Find where the given text appears and provide that cell's center as (X, Y) coordinate. 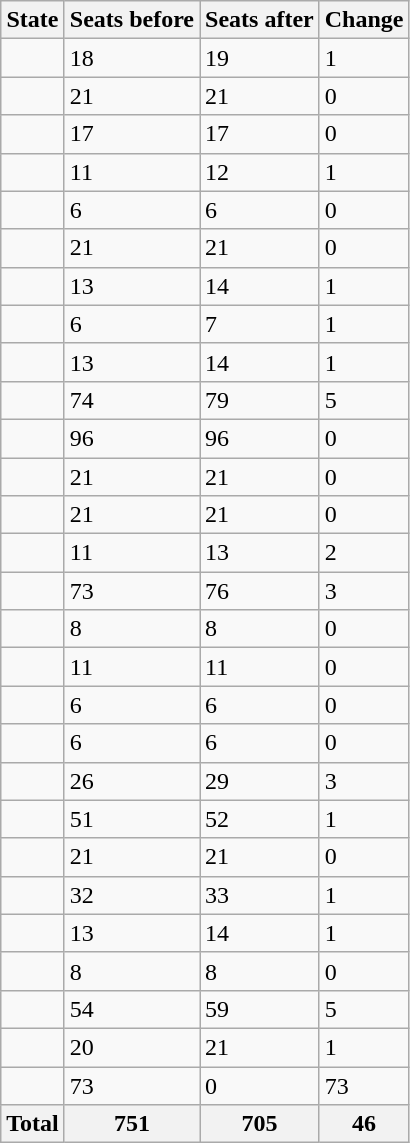
12 (260, 172)
18 (132, 58)
79 (260, 400)
2 (364, 553)
Seats after (260, 20)
51 (132, 819)
Seats before (132, 20)
33 (260, 895)
Change (364, 20)
46 (364, 1124)
705 (260, 1124)
76 (260, 591)
74 (132, 400)
26 (132, 781)
52 (260, 819)
54 (132, 1009)
State (33, 20)
751 (132, 1124)
20 (132, 1047)
29 (260, 781)
Total (33, 1124)
59 (260, 1009)
19 (260, 58)
7 (260, 324)
32 (132, 895)
